Output the [X, Y] coordinate of the center of the cell containing the given text.  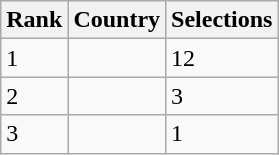
Selections [222, 20]
2 [34, 96]
Rank [34, 20]
12 [222, 58]
Country [117, 20]
